Return [X, Y] of the center of cell containing provided text 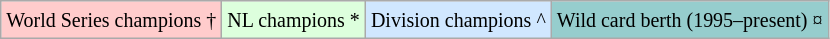
Division champions ^ [458, 20]
Wild card berth (1995–present) ¤ [690, 20]
World Series champions † [112, 20]
NL champions * [294, 20]
